Extract the [x, y] coordinate from the center of the cell holding the provided text.  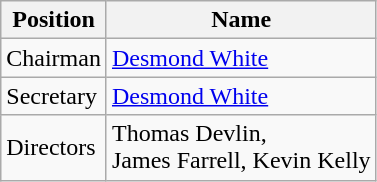
Name [241, 20]
Position [54, 20]
Secretary [54, 96]
Thomas Devlin,James Farrell, Kevin Kelly [241, 148]
Directors [54, 148]
Chairman [54, 58]
